Scan for the cell matching the given text and deliver its (X, Y) coordinate at center. 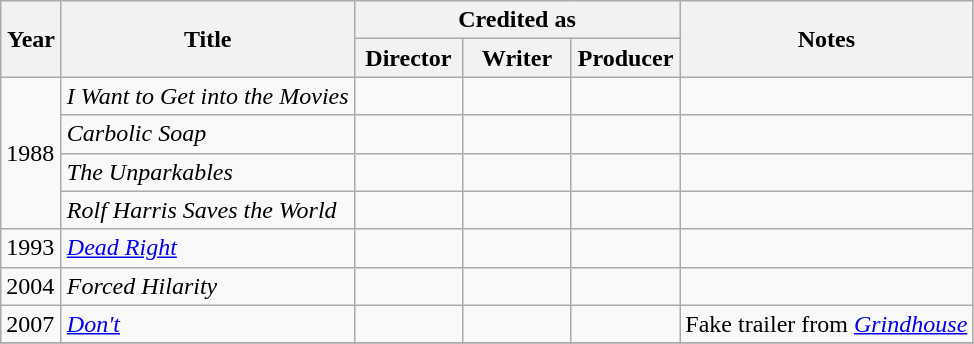
Fake trailer from Grindhouse (826, 324)
2004 (32, 286)
1988 (32, 153)
Writer (518, 58)
Dead Right (208, 248)
1993 (32, 248)
Director (408, 58)
Year (32, 39)
Rolf Harris Saves the World (208, 210)
Producer (626, 58)
Credited as (517, 20)
Notes (826, 39)
The Unparkables (208, 172)
I Want to Get into the Movies (208, 96)
Title (208, 39)
Carbolic Soap (208, 134)
Forced Hilarity (208, 286)
Don't (208, 324)
2007 (32, 324)
